Determine the (x, y) coordinate at the center of the cell enclosing the given text.  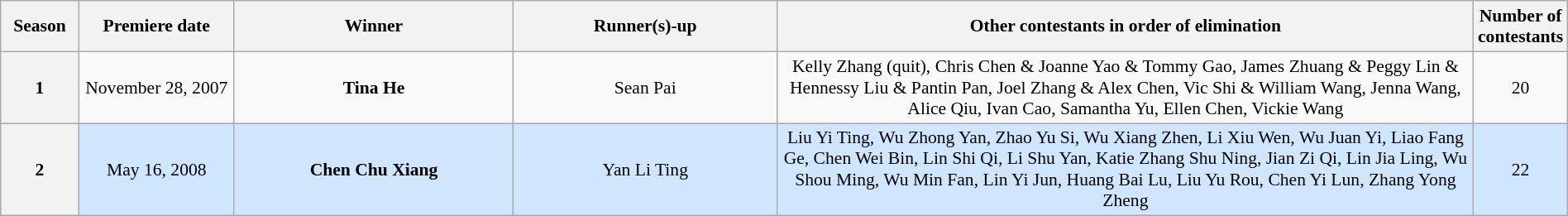
Number of contestants (1520, 26)
May 16, 2008 (156, 170)
Sean Pai (645, 88)
Season (40, 26)
Winner (374, 26)
1 (40, 88)
Tina He (374, 88)
Runner(s)-up (645, 26)
20 (1520, 88)
2 (40, 170)
Yan Li Ting (645, 170)
Premiere date (156, 26)
November 28, 2007 (156, 88)
Other contestants in order of elimination (1126, 26)
Chen Chu Xiang (374, 170)
22 (1520, 170)
